Return [X, Y] of the center of cell containing provided text 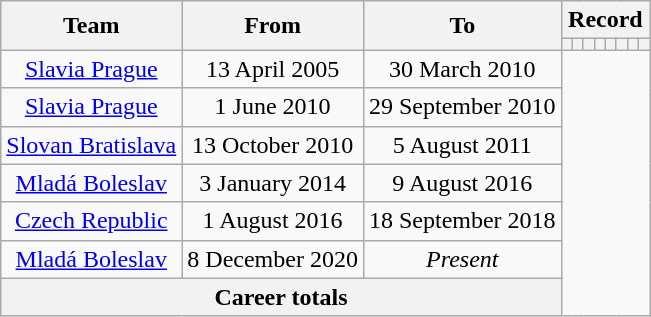
Czech Republic [92, 221]
3 January 2014 [273, 183]
30 March 2010 [462, 69]
Career totals [281, 297]
8 December 2020 [273, 259]
From [273, 26]
Slovan Bratislava [92, 145]
13 April 2005 [273, 69]
29 September 2010 [462, 107]
5 August 2011 [462, 145]
18 September 2018 [462, 221]
9 August 2016 [462, 183]
1 August 2016 [273, 221]
Record [605, 20]
13 October 2010 [273, 145]
1 June 2010 [273, 107]
Present [462, 259]
To [462, 26]
Team [92, 26]
